From the cell containing the given text, extract its center point as [X, Y] coordinate. 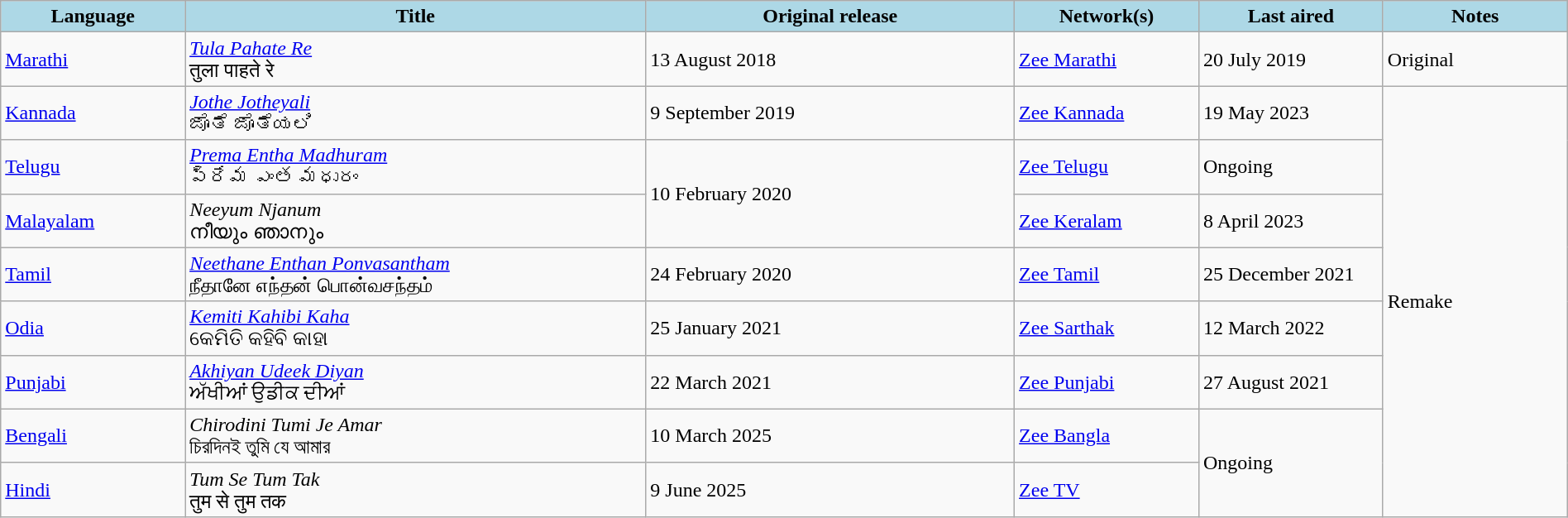
19 May 2023 [1290, 113]
Tamil [93, 275]
20 July 2019 [1290, 60]
Bengali [93, 435]
Marathi [93, 60]
9 September 2019 [830, 113]
Akhiyan Udeek Diyan ਅੱਖੀਆਂ ਉਡੀਕ ਦੀਆਂ [415, 382]
25 January 2021 [830, 328]
9 June 2025 [830, 490]
Title [415, 17]
Zee Bangla [1107, 435]
Last aired [1290, 17]
Jothe Jotheyali ಜೊತೆ ಜೊತೆಯಲಿ [415, 113]
Malayalam [93, 220]
13 August 2018 [830, 60]
Language [93, 17]
Zee TV [1107, 490]
Neethane Enthan Ponvasantham நீதானே எந்தன் பொன்வசந்தம் [415, 275]
Notes [1475, 17]
Zee Tamil [1107, 275]
Zee Keralam [1107, 220]
Kannada [93, 113]
Zee Kannada [1107, 113]
Zee Punjabi [1107, 382]
22 March 2021 [830, 382]
25 December 2021 [1290, 275]
8 April 2023 [1290, 220]
Zee Sarthak [1107, 328]
Neeyum Njanum നീയും ഞാനും [415, 220]
Kemiti Kahibi Kaha କେମିତି କହିବି କାହା [415, 328]
Network(s) [1107, 17]
12 March 2022 [1290, 328]
10 March 2025 [830, 435]
Odia [93, 328]
Telugu [93, 167]
24 February 2020 [830, 275]
Hindi [93, 490]
Original [1475, 60]
27 August 2021 [1290, 382]
Zee Marathi [1107, 60]
Tum Se Tum Tak तुम से तुम तक [415, 490]
Original release [830, 17]
Chirodini Tumi Je Amar চিরদিনই তুমি যে আমার [415, 435]
Zee Telugu [1107, 167]
Tula Pahate Re तुला पाहते रे [415, 60]
Prema Entha Madhuram ప్రేమ ఎంత మధురం [415, 167]
Punjabi [93, 382]
10 February 2020 [830, 194]
Remake [1475, 301]
